Detect which cell encompasses the target text, then output its (x, y) center coordinate. 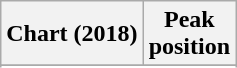
Peak position (189, 34)
Chart (2018) (72, 34)
